For the text-containing cell, return its midpoint in [x, y] coordinate format. 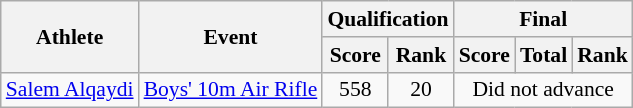
558 [355, 90]
Final [544, 19]
Total [544, 55]
Boys' 10m Air Rifle [231, 90]
Salem Alqaydi [70, 90]
Event [231, 36]
20 [420, 90]
Did not advance [544, 90]
Qualification [388, 19]
Athlete [70, 36]
